From the cell containing the given text, extract its center point as [x, y] coordinate. 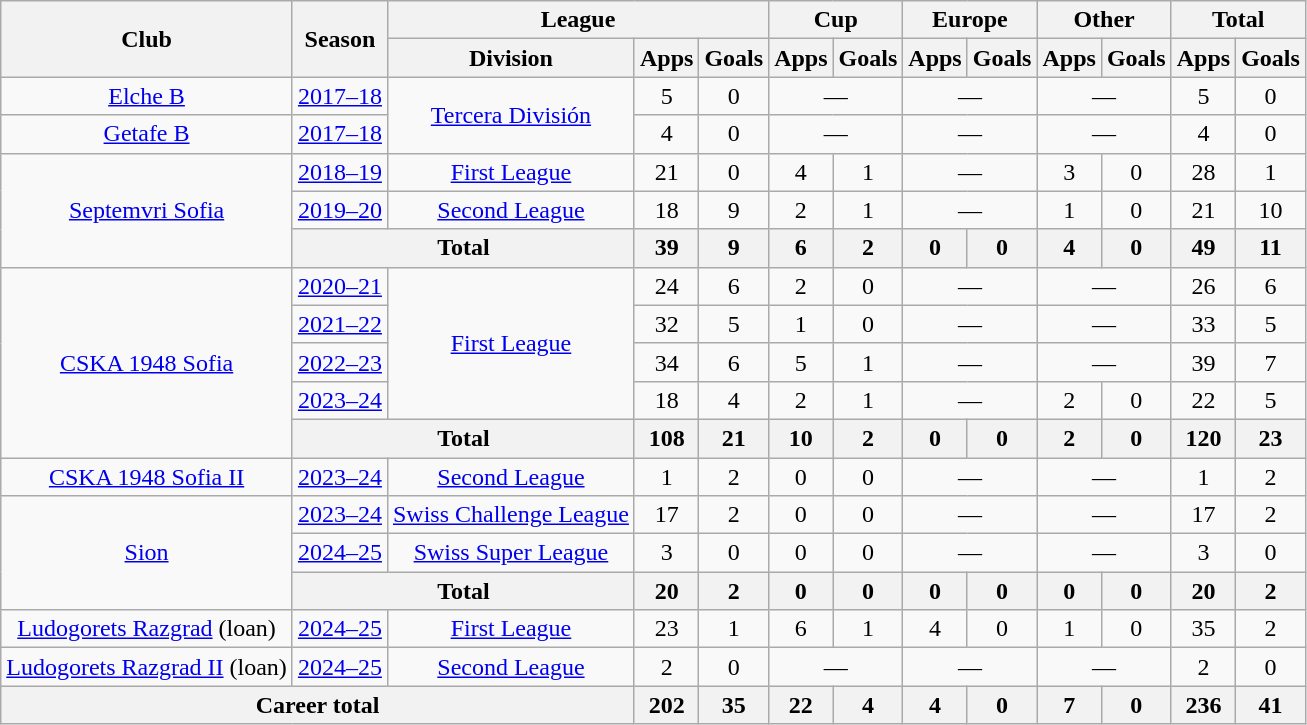
Other [1104, 20]
Ludogorets Razgrad (loan) [147, 629]
Elche B [147, 96]
Sion [147, 553]
Cup [836, 20]
11 [1271, 248]
Season [340, 39]
49 [1203, 248]
120 [1203, 438]
Europe [970, 20]
Career total [318, 705]
202 [666, 705]
League [578, 20]
Getafe B [147, 134]
2019–20 [340, 210]
33 [1203, 324]
CSKA 1948 Sofia II [147, 477]
2021–22 [340, 324]
Ludogorets Razgrad II (loan) [147, 667]
2022–23 [340, 362]
Swiss Challenge League [510, 515]
Club [147, 39]
Tercera División [510, 115]
41 [1271, 705]
28 [1203, 172]
2020–21 [340, 286]
26 [1203, 286]
Swiss Super League [510, 553]
Division [510, 58]
Septemvri Sofia [147, 210]
CSKA 1948 Sofia [147, 362]
2018–19 [340, 172]
236 [1203, 705]
34 [666, 362]
24 [666, 286]
32 [666, 324]
108 [666, 438]
